Pinpoint the cell where the given text exists, returning its [x, y] midpoint coordinate. 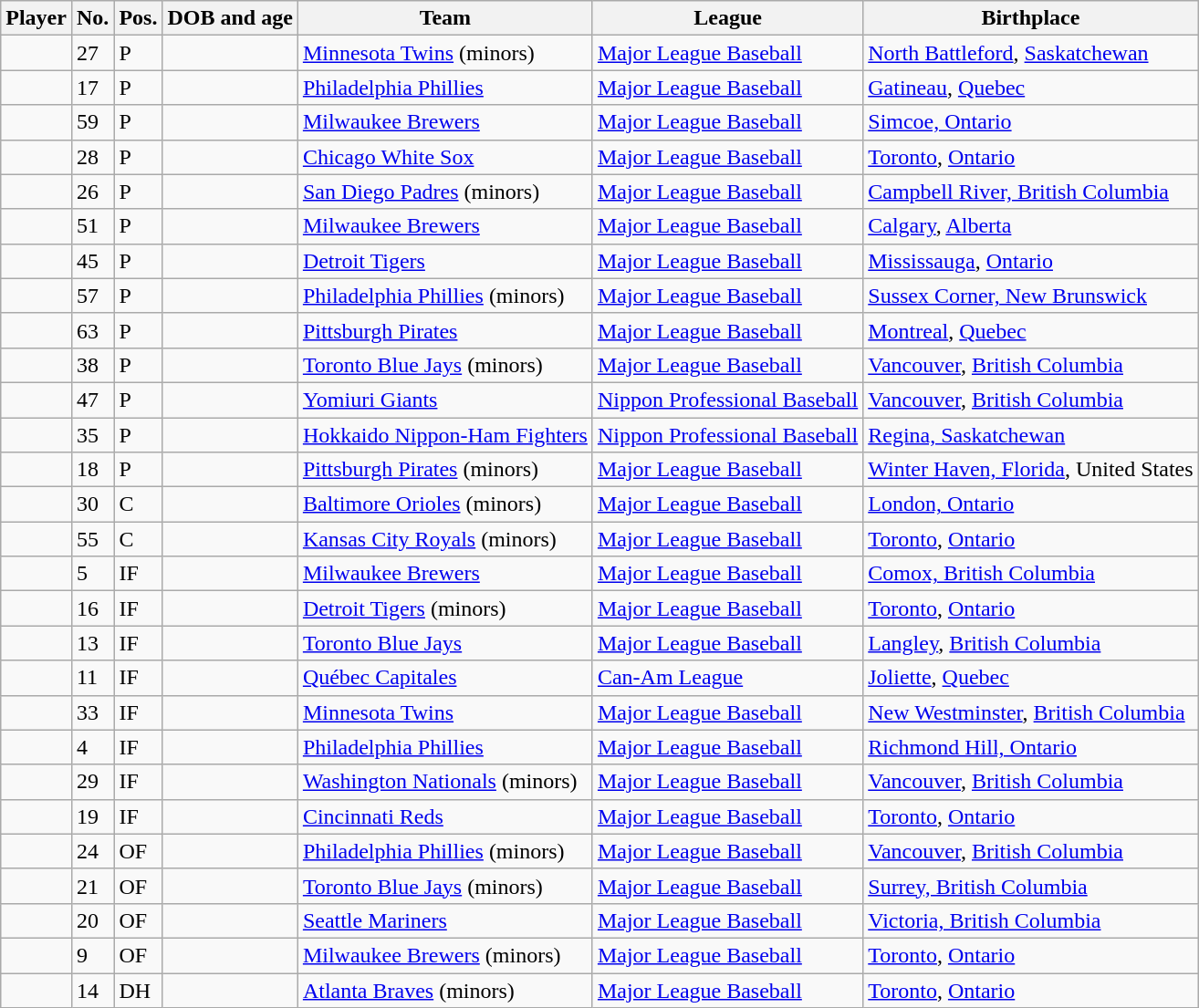
5 [92, 574]
No. [92, 18]
Victoria, British Columbia [1031, 920]
Hokkaido Nippon-Ham Fighters [445, 435]
11 [92, 678]
63 [92, 330]
14 [92, 990]
18 [92, 470]
Gatineau, Quebec [1031, 88]
Langley, British Columbia [1031, 643]
Kansas City Royals (minors) [445, 539]
Regina, Saskatchewan [1031, 435]
Campbell River, British Columbia [1031, 192]
Joliette, Quebec [1031, 678]
13 [92, 643]
DOB and age [230, 18]
Winter Haven, Florida, United States [1031, 470]
20 [92, 920]
9 [92, 955]
29 [92, 782]
Washington Nationals (minors) [445, 782]
Detroit Tigers [445, 261]
Player [36, 18]
16 [92, 608]
Toronto Blue Jays [445, 643]
Birthplace [1031, 18]
Seattle Mariners [445, 920]
Richmond Hill, Ontario [1031, 747]
Surrey, British Columbia [1031, 886]
27 [92, 53]
51 [92, 226]
Pittsburgh Pirates [445, 330]
Sussex Corner, New Brunswick [1031, 296]
London, Ontario [1031, 504]
Pittsburgh Pirates (minors) [445, 470]
Yomiuri Giants [445, 400]
League [727, 18]
30 [92, 504]
Québec Capitales [445, 678]
New Westminster, British Columbia [1031, 712]
Cincinnati Reds [445, 816]
Montreal, Quebec [1031, 330]
57 [92, 296]
Pos. [139, 18]
Milwaukee Brewers (minors) [445, 955]
Detroit Tigers (minors) [445, 608]
28 [92, 157]
Comox, British Columbia [1031, 574]
Mississauga, Ontario [1031, 261]
Calgary, Alberta [1031, 226]
45 [92, 261]
San Diego Padres (minors) [445, 192]
55 [92, 539]
DH [139, 990]
Can-Am League [727, 678]
4 [92, 747]
35 [92, 435]
21 [92, 886]
26 [92, 192]
Team [445, 18]
North Battleford, Saskatchewan [1031, 53]
19 [92, 816]
Baltimore Orioles (minors) [445, 504]
Chicago White Sox [445, 157]
Minnesota Twins (minors) [445, 53]
Simcoe, Ontario [1031, 122]
38 [92, 365]
33 [92, 712]
17 [92, 88]
59 [92, 122]
Minnesota Twins [445, 712]
Atlanta Braves (minors) [445, 990]
47 [92, 400]
24 [92, 851]
